Output the (X, Y) coordinate of the center of the cell containing the given text.  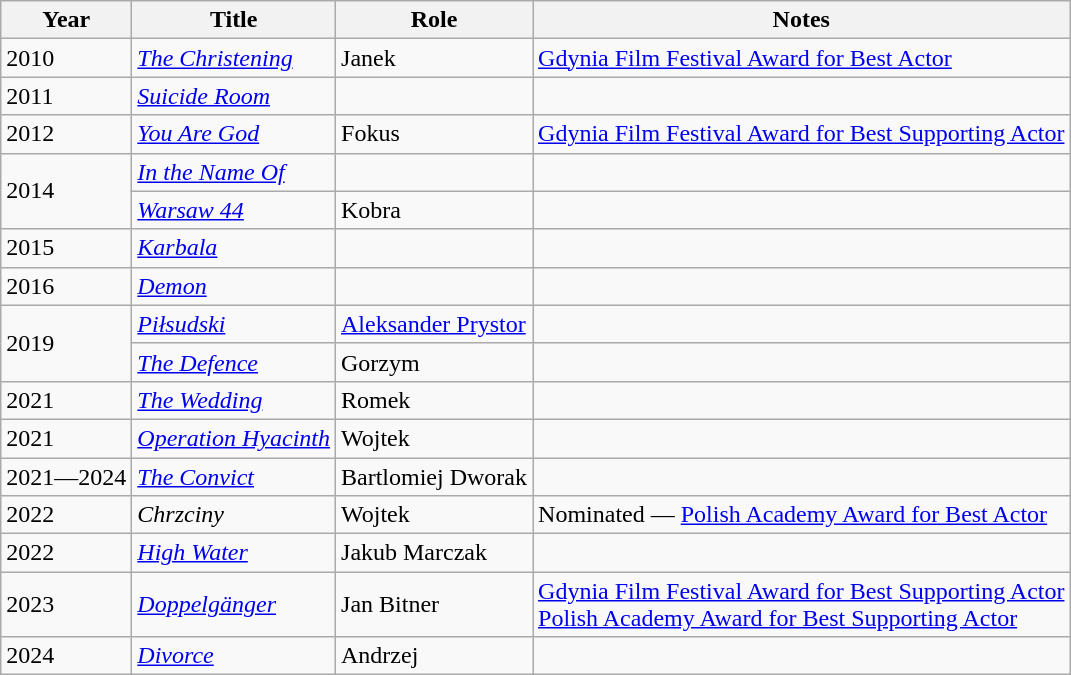
Janek (434, 58)
The Defence (234, 362)
Romek (434, 400)
Suicide Room (234, 96)
2024 (66, 656)
Gdynia Film Festival Award for Best Supporting Actor (802, 134)
2019 (66, 343)
2010 (66, 58)
Gdynia Film Festival Award for Best Supporting ActorPolish Academy Award for Best Supporting Actor (802, 604)
Andrzej (434, 656)
2015 (66, 248)
2016 (66, 286)
Notes (802, 20)
Gdynia Film Festival Award for Best Actor (802, 58)
The Convict (234, 477)
Year (66, 20)
2011 (66, 96)
Chrzciny (234, 515)
Doppelgänger (234, 604)
Title (234, 20)
Kobra (434, 210)
Operation Hyacinth (234, 438)
2014 (66, 191)
Karbala (234, 248)
High Water (234, 553)
Demon (234, 286)
Jan Bitner (434, 604)
2012 (66, 134)
Divorce (234, 656)
2021—2024 (66, 477)
Role (434, 20)
Jakub Marczak (434, 553)
In the Name Of (234, 172)
The Christening (234, 58)
Fokus (434, 134)
Nominated — Polish Academy Award for Best Actor (802, 515)
Aleksander Prystor (434, 324)
Warsaw 44 (234, 210)
Bartlomiej Dworak (434, 477)
You Are God (234, 134)
Piłsudski (234, 324)
Gorzym (434, 362)
2023 (66, 604)
The Wedding (234, 400)
